Return the [x, y] coordinate for the center point of the cell that contains the specified text.  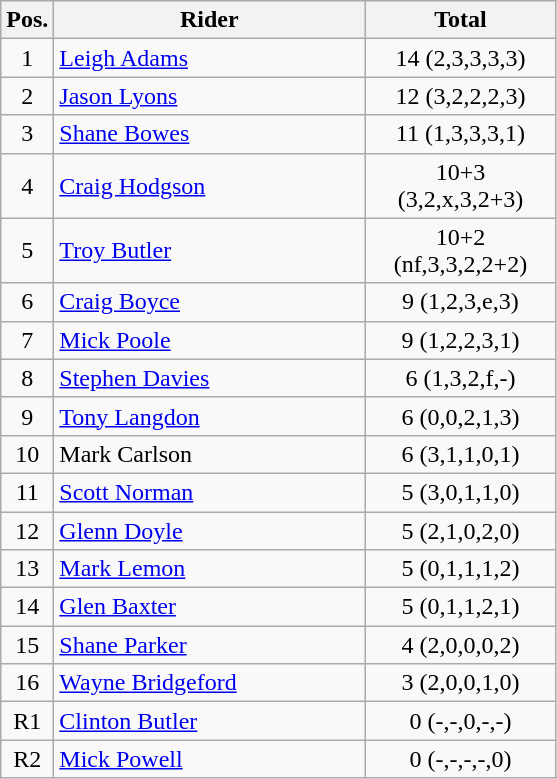
Rider [210, 20]
3 (2,0,0,1,0) [460, 683]
14 [28, 607]
13 [28, 569]
11 [28, 492]
Shane Bowes [210, 134]
9 (1,2,3,e,3) [460, 302]
8 [28, 378]
Glen Baxter [210, 607]
Clinton Butler [210, 721]
5 (3,0,1,1,0) [460, 492]
10+3 (3,2,x,3,2+3) [460, 186]
5 (0,1,1,2,1) [460, 607]
9 [28, 416]
0 (-,-,0,-,-) [460, 721]
6 [28, 302]
6 (1,3,2,f,-) [460, 378]
Total [460, 20]
12 (3,2,2,2,3) [460, 96]
Scott Norman [210, 492]
3 [28, 134]
5 (0,1,1,1,2) [460, 569]
Mick Poole [210, 340]
Troy Butler [210, 250]
2 [28, 96]
12 [28, 531]
Mick Powell [210, 759]
Wayne Bridgeford [210, 683]
7 [28, 340]
6 (3,1,1,0,1) [460, 454]
4 (2,0,0,0,2) [460, 645]
5 (2,1,0,2,0) [460, 531]
Tony Langdon [210, 416]
14 (2,3,3,3,3) [460, 58]
Glenn Doyle [210, 531]
16 [28, 683]
Stephen Davies [210, 378]
Mark Carlson [210, 454]
5 [28, 250]
9 (1,2,2,3,1) [460, 340]
Jason Lyons [210, 96]
10+2 (nf,3,3,2,2+2) [460, 250]
Pos. [28, 20]
10 [28, 454]
6 (0,0,2,1,3) [460, 416]
1 [28, 58]
11 (1,3,3,3,1) [460, 134]
R1 [28, 721]
Shane Parker [210, 645]
0 (-,-,-,-,0) [460, 759]
15 [28, 645]
Mark Lemon [210, 569]
Craig Boyce [210, 302]
4 [28, 186]
Craig Hodgson [210, 186]
Leigh Adams [210, 58]
R2 [28, 759]
